Return [X, Y] of the center of cell containing provided text 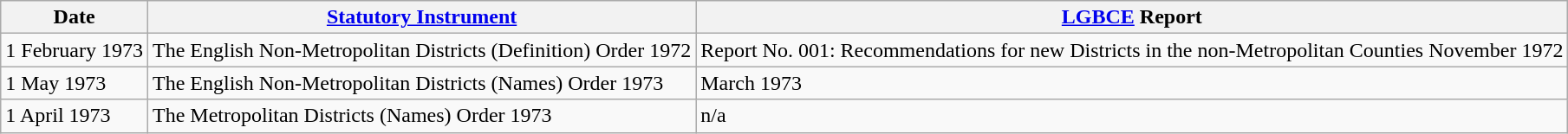
LGBCE Report [1132, 17]
n/a [1132, 116]
Date [75, 17]
1 April 1973 [75, 116]
Report No. 001: Recommendations for new Districts in the non-Metropolitan Counties November 1972 [1132, 50]
The Metropolitan Districts (Names) Order 1973 [421, 116]
1 May 1973 [75, 83]
1 February 1973 [75, 50]
The English Non-Metropolitan Districts (Names) Order 1973 [421, 83]
Statutory Instrument [421, 17]
March 1973 [1132, 83]
The English Non-Metropolitan Districts (Definition) Order 1972 [421, 50]
